Return (x, y) of the center of cell containing provided text 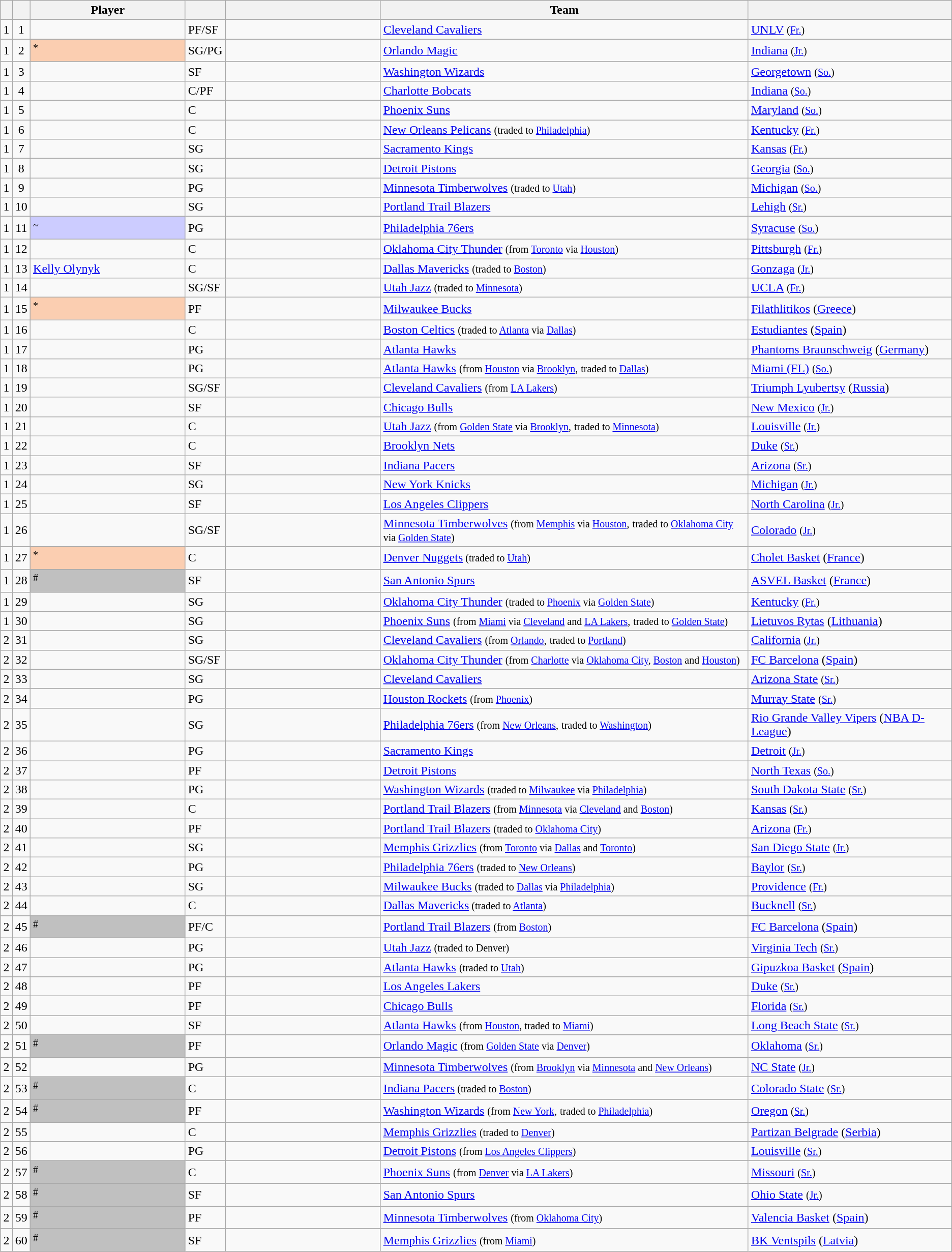
Arizona State (Sr.) (850, 679)
60 (21, 1240)
Los Angeles Clippers (564, 504)
Oklahoma City Thunder (traded to Phoenix via Golden State) (564, 602)
Utah Jazz (traded to Denver) (564, 948)
Dallas Mavericks (traded to Atlanta) (564, 906)
San Diego State (Jr.) (850, 848)
Los Angeles Lakers (564, 987)
Brooklyn Nets (564, 446)
47 (21, 967)
18 (21, 368)
17 (21, 349)
45 (21, 927)
New Mexico (Jr.) (850, 407)
Virginia Tech (Sr.) (850, 948)
Utah Jazz (from Golden State via Brooklyn, traded to Minnesota) (564, 427)
22 (21, 446)
Minnesota Timberwolves (from Oklahoma City) (564, 1217)
13 (21, 269)
Detroit Pistons (from Los Angeles Clippers) (564, 1151)
Miami (FL) (So.) (850, 368)
10 (21, 207)
46 (21, 948)
Milwaukee Bucks (traded to Dallas via Philadelphia) (564, 886)
Colorado (Jr.) (850, 530)
Team (564, 10)
Phoenix Suns (564, 110)
Portland Trail Blazers (564, 207)
26 (21, 530)
Atlanta Hawks (from Houston, traded to Miami) (564, 1025)
48 (21, 987)
Oklahoma (Sr.) (850, 1047)
~ (108, 228)
Ohio State (Jr.) (850, 1195)
5 (21, 110)
Bucknell (Sr.) (850, 906)
Houston Rockets (from Phoenix) (564, 698)
C/PF (205, 91)
36 (21, 751)
30 (21, 621)
Michigan (So.) (850, 188)
Providence (Fr.) (850, 886)
Washington Wizards (traded to Milwaukee via Philadelphia) (564, 790)
Cholet Basket (France) (850, 558)
54 (21, 1111)
Portland Trail Blazers (traded to Oklahoma City) (564, 828)
7 (21, 149)
34 (21, 698)
Washington Wizards (from New York, traded to Philadelphia) (564, 1111)
55 (21, 1132)
Portland Trail Blazers (from Minnesota via Cleveland and Boston) (564, 809)
Washington Wizards (564, 71)
Valencia Basket (Spain) (850, 1217)
24 (21, 485)
Oregon (Sr.) (850, 1111)
Cleveland Cavaliers (from LA Lakers) (564, 387)
42 (21, 867)
23 (21, 465)
57 (21, 1173)
New Orleans Pelicans (traded to Philadelphia) (564, 130)
Atlanta Hawks (traded to Utah) (564, 967)
Detroit (Jr.) (850, 751)
Minnesota Timberwolves (traded to Utah) (564, 188)
44 (21, 906)
50 (21, 1025)
North Carolina (Jr.) (850, 504)
14 (21, 288)
Estudiantes (Spain) (850, 330)
Kelly Olynyk (108, 269)
Phoenix Suns (from Miami via Cleveland and LA Lakers, traded to Golden State) (564, 621)
Indiana Pacers (564, 465)
Philadelphia 76ers (traded to New Orleans) (564, 867)
Lietuvos Rytas (Lithuania) (850, 621)
Lehigh (Sr.) (850, 207)
40 (21, 828)
35 (21, 724)
20 (21, 407)
Murray State (Sr.) (850, 698)
NC State (Jr.) (850, 1067)
27 (21, 558)
25 (21, 504)
Oklahoma City Thunder (from Toronto via Houston) (564, 249)
4 (21, 91)
Memphis Grizzlies (from Toronto via Dallas and Toronto) (564, 848)
59 (21, 1217)
SG/PG (205, 51)
Kansas (Fr.) (850, 149)
Colorado State (Sr.) (850, 1088)
6 (21, 130)
Boston Celtics (traded to Atlanta via Dallas) (564, 330)
Arizona (Fr.) (850, 828)
Memphis Grizzlies (from Miami) (564, 1240)
Indiana Pacers (traded to Boston) (564, 1088)
Minnesota Timberwolves (from Brooklyn via Minnesota and New Orleans) (564, 1067)
PF/SF (205, 29)
41 (21, 848)
52 (21, 1067)
33 (21, 679)
Arizona (Sr.) (850, 465)
58 (21, 1195)
29 (21, 602)
16 (21, 330)
Baylor (Sr.) (850, 867)
Cleveland Cavaliers (from Orlando, traded to Portland) (564, 640)
Milwaukee Bucks (564, 309)
Louisville (Jr.) (850, 427)
31 (21, 640)
51 (21, 1047)
Oklahoma City Thunder (from Charlotte via Oklahoma City, Boston and Houston) (564, 660)
Player (108, 10)
56 (21, 1151)
Gonzaga (Jr.) (850, 269)
Triumph Lyubertsy (Russia) (850, 387)
UNLV (Fr.) (850, 29)
Kansas (Sr.) (850, 809)
Atlanta Hawks (from Houston via Brooklyn, traded to Dallas) (564, 368)
53 (21, 1088)
Gipuzkoa Basket (Spain) (850, 967)
Utah Jazz (traded to Minnesota) (564, 288)
Long Beach State (Sr.) (850, 1025)
Indiana (So.) (850, 91)
15 (21, 309)
Orlando Magic (564, 51)
Maryland (So.) (850, 110)
Phoenix Suns (from Denver via LA Lakers) (564, 1173)
Pittsburgh (Fr.) (850, 249)
8 (21, 168)
California (Jr.) (850, 640)
12 (21, 249)
32 (21, 660)
ASVEL Basket (France) (850, 581)
37 (21, 770)
BK Ventspils (Latvia) (850, 1240)
Michigan (Jr.) (850, 485)
Memphis Grizzlies (traded to Denver) (564, 1132)
19 (21, 387)
Louisville (Sr.) (850, 1151)
Florida (Sr.) (850, 1006)
49 (21, 1006)
38 (21, 790)
43 (21, 886)
Portland Trail Blazers (from Boston) (564, 927)
Philadelphia 76ers (from New Orleans, traded to Washington) (564, 724)
Orlando Magic (from Golden State via Denver) (564, 1047)
Filathlitikos (Greece) (850, 309)
11 (21, 228)
Philadelphia 76ers (564, 228)
New York Knicks (564, 485)
Georgia (So.) (850, 168)
Partizan Belgrade (Serbia) (850, 1132)
Charlotte Bobcats (564, 91)
Phantoms Braunschweig (Germany) (850, 349)
North Texas (So.) (850, 770)
South Dakota State (Sr.) (850, 790)
Denver Nuggets (traded to Utah) (564, 558)
PF/C (205, 927)
Missouri (Sr.) (850, 1173)
Georgetown (So.) (850, 71)
28 (21, 581)
Minnesota Timberwolves (from Memphis via Houston, traded to Oklahoma City via Golden State) (564, 530)
21 (21, 427)
Syracuse (So.) (850, 228)
9 (21, 188)
Atlanta Hawks (564, 349)
Rio Grande Valley Vipers (NBA D-League) (850, 724)
UCLA (Fr.) (850, 288)
Indiana (Jr.) (850, 51)
Dallas Mavericks (traded to Boston) (564, 269)
39 (21, 809)
3 (21, 71)
